Scan for the cell matching the given text and deliver its (x, y) coordinate at center. 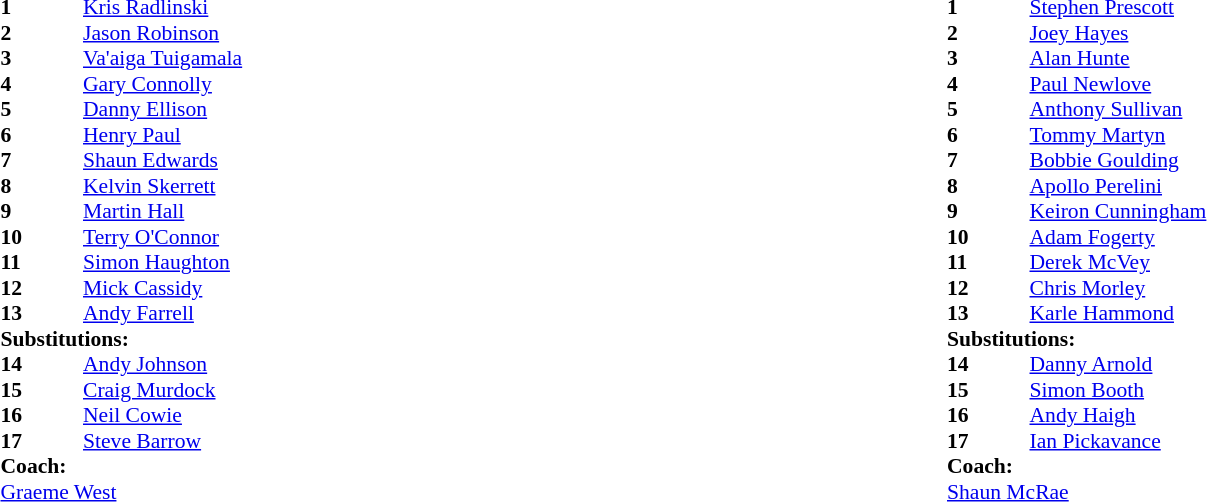
Gary Connolly (162, 84)
Simon Booth (1118, 390)
Karle Hammond (1118, 313)
Keiron Cunningham (1118, 211)
Alan Hunte (1118, 59)
Shaun Edwards (162, 161)
Kelvin Skerrett (162, 186)
Apollo Perelini (1118, 186)
Simon Haughton (162, 263)
Ian Pickavance (1118, 441)
Neil Cowie (162, 415)
Martin Hall (162, 211)
Andy Johnson (162, 365)
Bobbie Goulding (1118, 161)
Paul Newlove (1118, 84)
Terry O'Connor (162, 237)
Danny Ellison (162, 109)
Jason Robinson (162, 33)
Adam Fogerty (1118, 237)
Chris Morley (1118, 288)
Derek McVey (1118, 263)
Danny Arnold (1118, 365)
Anthony Sullivan (1118, 109)
Va'aiga Tuigamala (162, 59)
Steve Barrow (162, 441)
Joey Hayes (1118, 33)
Mick Cassidy (162, 288)
Andy Haigh (1118, 415)
Andy Farrell (162, 313)
Tommy Martyn (1118, 135)
Craig Murdock (162, 390)
Henry Paul (162, 135)
